Scan for the cell matching the given text and deliver its (X, Y) coordinate at center. 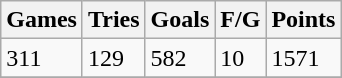
Goals (180, 20)
Points (304, 20)
311 (42, 58)
F/G (240, 20)
Tries (114, 20)
Games (42, 20)
10 (240, 58)
582 (180, 58)
129 (114, 58)
1571 (304, 58)
